Pinpoint the cell where the given text exists, returning its [x, y] midpoint coordinate. 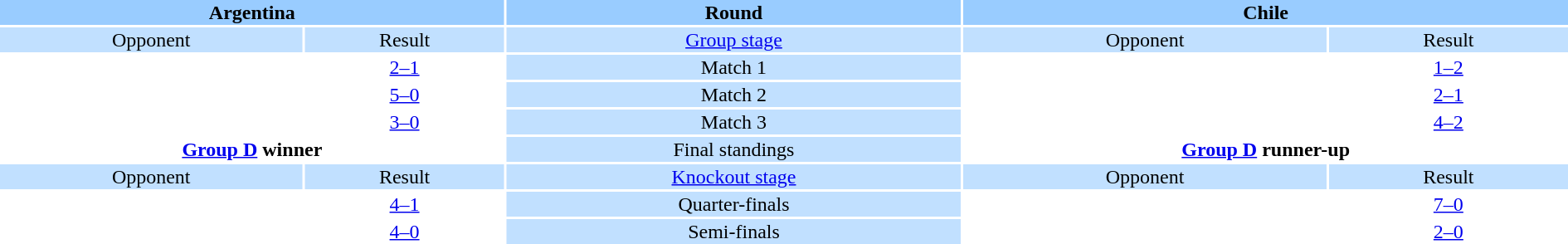
3–0 [404, 122]
Match 3 [734, 122]
Group stage [734, 40]
4–1 [404, 204]
Final standings [734, 149]
Semi-finals [734, 232]
Knockout stage [734, 177]
Group D winner [252, 149]
Chile [1266, 12]
5–0 [404, 95]
4–0 [404, 232]
Match 2 [734, 95]
Quarter-finals [734, 204]
Round [734, 12]
4–2 [1449, 122]
1–2 [1449, 67]
Group D runner-up [1266, 149]
Match 1 [734, 67]
2–0 [1449, 232]
7–0 [1449, 204]
Argentina [252, 12]
